Find where the given text appears and provide that cell's center as [X, Y] coordinate. 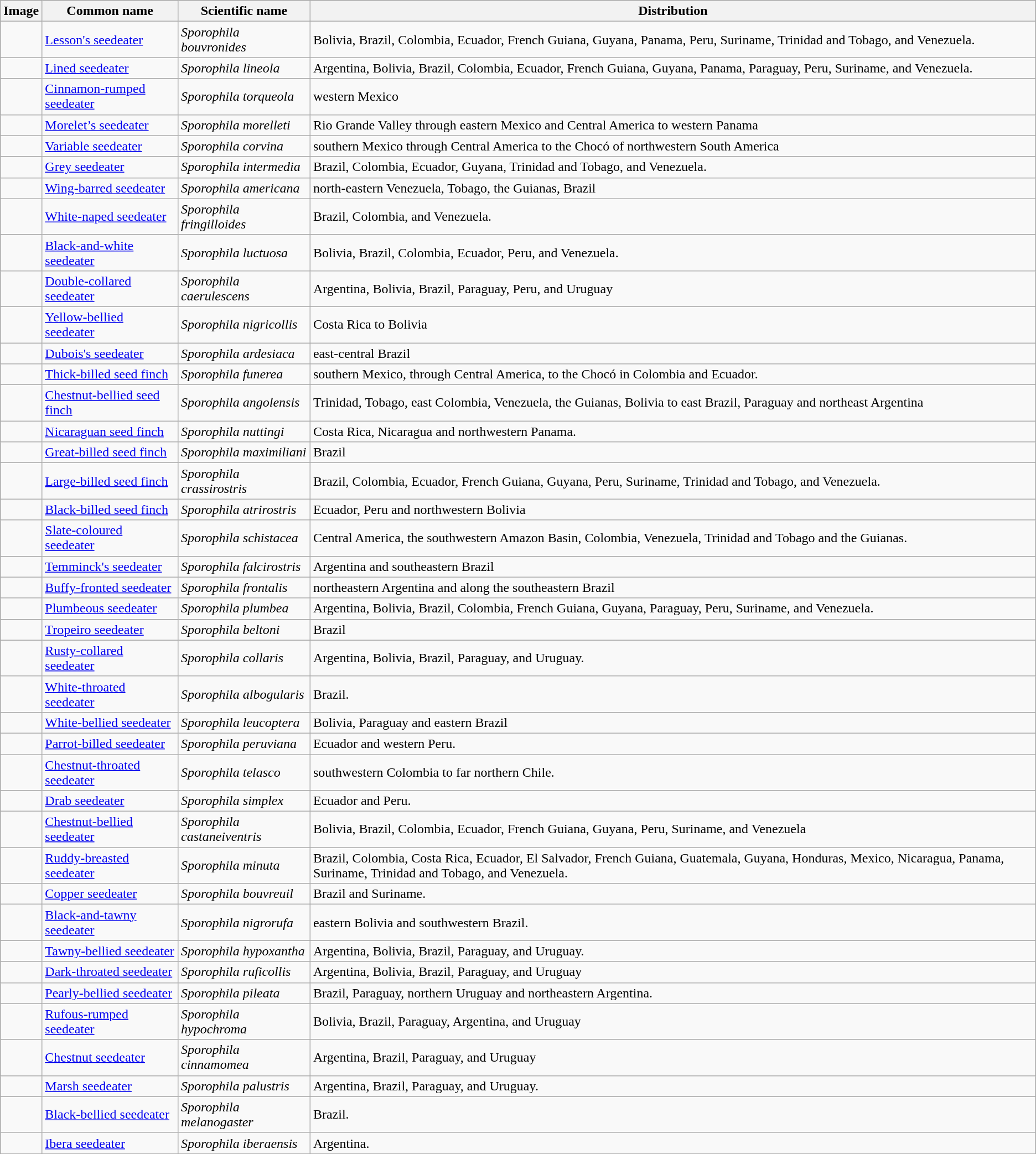
Sporophila corvina [244, 146]
Sporophila leucoptera [244, 722]
Wing-barred seedeater [110, 188]
Yellow-bellied seedeater [110, 324]
Sporophila pileata [244, 993]
Sporophila iberaensis [244, 1143]
Ecuador and Peru. [673, 801]
Sporophila falcirostris [244, 566]
White-throated seedeater [110, 694]
Sporophila luctuosa [244, 252]
Sporophila lineola [244, 68]
Sporophila frontalis [244, 588]
Brazil, Paraguay, northern Uruguay and northeastern Argentina. [673, 993]
Sporophila bouvronides [244, 40]
Pearly-bellied seedeater [110, 993]
Sporophila angolensis [244, 403]
Sporophila castaneiventris [244, 830]
Tropeiro seedeater [110, 630]
Sporophila crassirostris [244, 481]
Argentina, Bolivia, Brazil, Paraguay, Peru, and Uruguay [673, 289]
Sporophila ardesiaca [244, 354]
Rusty-collared seedeater [110, 658]
Variable seedeater [110, 146]
Ecuador, Peru and northwestern Bolivia [673, 510]
southern Mexico through Central America to the Chocó of northwestern South America [673, 146]
Argentina. [673, 1143]
Sporophila funerea [244, 375]
Marsh seedeater [110, 1086]
Chestnut-bellied seedeater [110, 830]
Sporophila atrirostris [244, 510]
Brazil, Colombia, and Venezuela. [673, 217]
Sporophila maximiliani [244, 453]
Great-billed seed finch [110, 453]
Sporophila nigricollis [244, 324]
Buffy-fronted seedeater [110, 588]
Ruddy-breasted seedeater [110, 865]
Argentina, Bolivia, Brazil, Colombia, Ecuador, French Guiana, Guyana, Panama, Paraguay, Peru, Suriname, and Venezuela. [673, 68]
northeastern Argentina and along the southeastern Brazil [673, 588]
Black-bellied seedeater [110, 1114]
Sporophila bouvreuil [244, 894]
Chestnut-throated seedeater [110, 772]
Sporophila minuta [244, 865]
Morelet’s seedeater [110, 125]
Dark-throated seedeater [110, 972]
White-naped seedeater [110, 217]
Black-and-tawny seedeater [110, 923]
Chestnut seedeater [110, 1058]
Sporophila hypoxantha [244, 951]
Bolivia, Brazil, Colombia, Ecuador, Peru, and Venezuela. [673, 252]
Sporophila plumbea [244, 609]
Costa Rica, Nicaragua and northwestern Panama. [673, 432]
Sporophila caerulescens [244, 289]
Black-billed seed finch [110, 510]
Argentina, Brazil, Paraguay, and Uruguay [673, 1058]
Lined seedeater [110, 68]
Distribution [673, 11]
Sporophila beltoni [244, 630]
Sporophila telasco [244, 772]
Black-and-white seedeater [110, 252]
Rufous-rumped seedeater [110, 1021]
Tawny-bellied seedeater [110, 951]
Argentina, Bolivia, Brazil, Paraguay, and Uruguay [673, 972]
Double-collared seedeater [110, 289]
Drab seedeater [110, 801]
Sporophila peruviana [244, 744]
Grey seedeater [110, 167]
Slate-coloured seedeater [110, 538]
Parrot-billed seedeater [110, 744]
Bolivia, Brazil, Colombia, Ecuador, French Guiana, Guyana, Panama, Peru, Suriname, Trinidad and Tobago, and Venezuela. [673, 40]
Sporophila schistacea [244, 538]
Dubois's seedeater [110, 354]
Brazil, Colombia, Ecuador, French Guiana, Guyana, Peru, Suriname, Trinidad and Tobago, and Venezuela. [673, 481]
Ibera seedeater [110, 1143]
east-central Brazil [673, 354]
Trinidad, Tobago, east Colombia, Venezuela, the Guianas, Bolivia to east Brazil, Paraguay and northeast Argentina [673, 403]
Temminck's seedeater [110, 566]
Nicaraguan seed finch [110, 432]
Argentina and southeastern Brazil [673, 566]
western Mexico [673, 96]
eastern Bolivia and southwestern Brazil. [673, 923]
Sporophila cinnamomea [244, 1058]
Thick-billed seed finch [110, 375]
Common name [110, 11]
Argentina, Brazil, Paraguay, and Uruguay. [673, 1086]
Sporophila ruficollis [244, 972]
White-bellied seedeater [110, 722]
Sporophila melanogaster [244, 1114]
Bolivia, Paraguay and eastern Brazil [673, 722]
Brazil and Suriname. [673, 894]
Large-billed seed finch [110, 481]
north-eastern Venezuela, Tobago, the Guianas, Brazil [673, 188]
Image [21, 11]
Sporophila collaris [244, 658]
Ecuador and western Peru. [673, 744]
Cinnamon-rumped seedeater [110, 96]
Argentina, Bolivia, Brazil, Colombia, French Guiana, Guyana, Paraguay, Peru, Suriname, and Venezuela. [673, 609]
Sporophila americana [244, 188]
Chestnut-bellied seed finch [110, 403]
Sporophila nuttingi [244, 432]
Rio Grande Valley through eastern Mexico and Central America to western Panama [673, 125]
Bolivia, Brazil, Colombia, Ecuador, French Guiana, Guyana, Peru, Suriname, and Venezuela [673, 830]
Sporophila morelleti [244, 125]
Bolivia, Brazil, Paraguay, Argentina, and Uruguay [673, 1021]
Sporophila hypochroma [244, 1021]
Scientific name [244, 11]
Lesson's seedeater [110, 40]
Sporophila nigrorufa [244, 923]
southwestern Colombia to far northern Chile. [673, 772]
Brazil, Colombia, Ecuador, Guyana, Trinidad and Tobago, and Venezuela. [673, 167]
Central America, the southwestern Amazon Basin, Colombia, Venezuela, Trinidad and Tobago and the Guianas. [673, 538]
Sporophila simplex [244, 801]
Sporophila torqueola [244, 96]
Sporophila albogularis [244, 694]
Plumbeous seedeater [110, 609]
Costa Rica to Bolivia [673, 324]
Sporophila intermedia [244, 167]
Sporophila palustris [244, 1086]
Copper seedeater [110, 894]
southern Mexico, through Central America, to the Chocó in Colombia and Ecuador. [673, 375]
Sporophila fringilloides [244, 217]
